Find where the given text appears and provide that cell's center as [X, Y] coordinate. 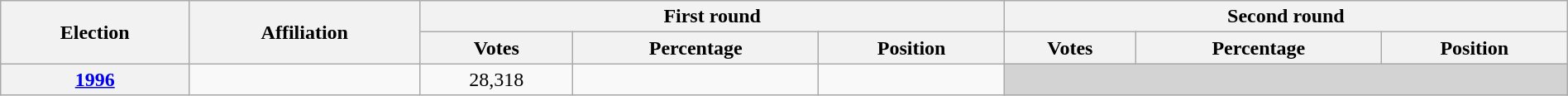
28,318 [496, 79]
Election [95, 32]
First round [713, 17]
Second round [1287, 17]
Affiliation [304, 32]
1996 [95, 79]
